For the text-containing cell, return its midpoint in (x, y) coordinate format. 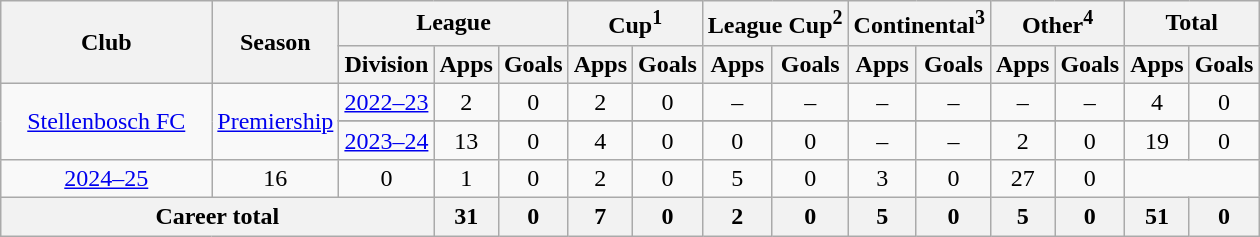
1 (466, 178)
3 (882, 178)
Stellenbosch FC (106, 121)
Division (386, 64)
Other4 (1057, 24)
2024–25 (106, 178)
2022–23 (386, 102)
2023–24 (386, 140)
Season (276, 42)
31 (466, 217)
27 (1022, 178)
19 (1157, 140)
League Cup2 (775, 24)
Premiership (276, 121)
51 (1157, 217)
Continental3 (919, 24)
13 (466, 140)
Cup1 (635, 24)
League (454, 24)
Total (1192, 24)
16 (276, 178)
Career total (218, 217)
Club (106, 42)
7 (600, 217)
